Return (x, y) of the center of cell containing provided text 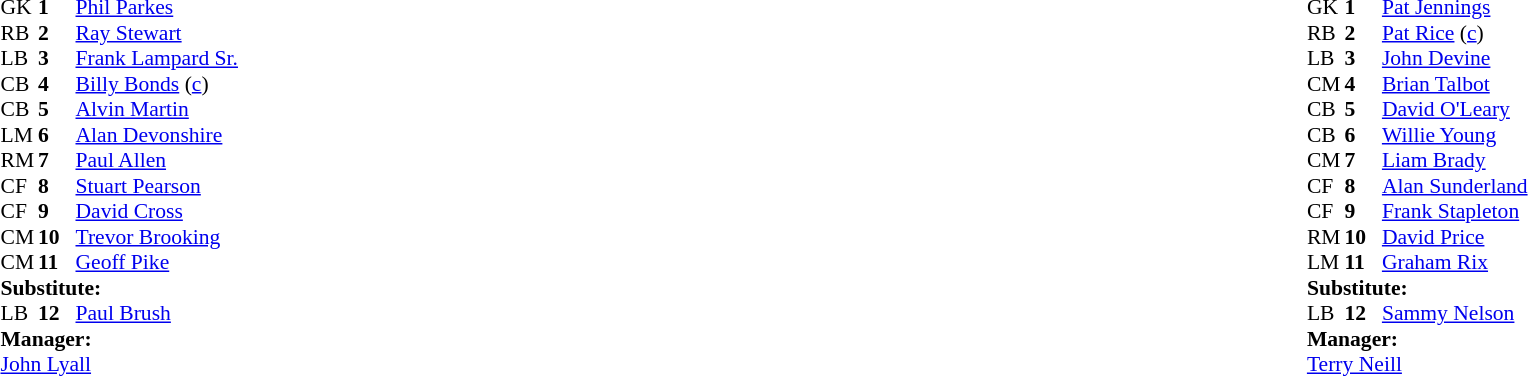
Alan Devonshire (157, 135)
Willie Young (1455, 135)
Alvin Martin (157, 109)
Graham Rix (1455, 263)
David Cross (157, 211)
Alan Sunderland (1455, 186)
Liam Brady (1455, 161)
Frank Lampard Sr. (157, 59)
Paul Allen (157, 161)
Trevor Brooking (157, 237)
Sammy Nelson (1455, 313)
John Devine (1455, 59)
Brian Talbot (1455, 84)
David Price (1455, 237)
Frank Stapleton (1455, 211)
Ray Stewart (157, 33)
Geoff Pike (157, 263)
David O'Leary (1455, 109)
Pat Rice (c) (1455, 33)
Billy Bonds (c) (157, 84)
Stuart Pearson (157, 186)
Paul Brush (157, 313)
